Extract the [x, y] coordinate from the center of the cell holding the provided text.  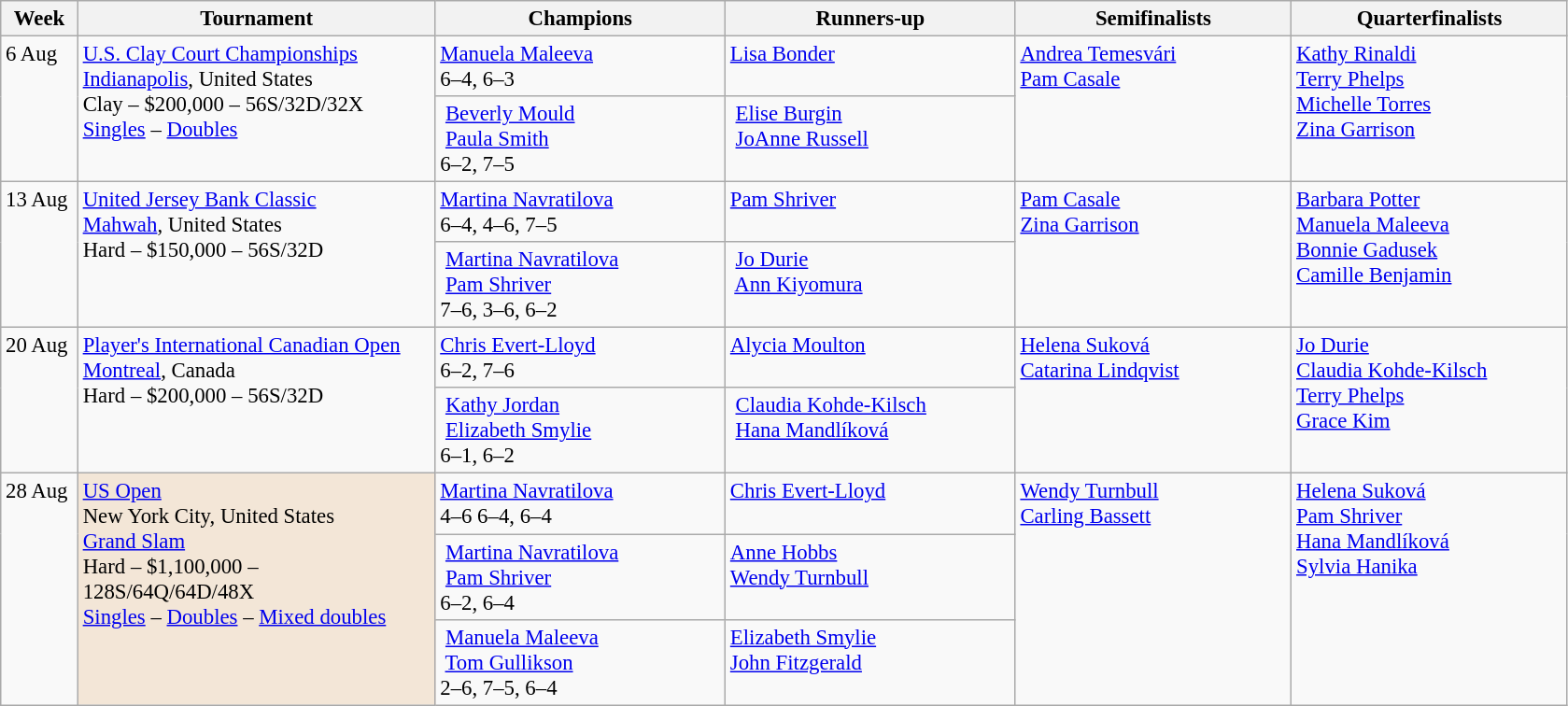
Lisa Bonder [870, 67]
Chris Evert-Lloyd6–2, 7–6 [581, 359]
28 Aug [39, 589]
Helena Suková Pam Shriver Hana Mandlíková Sylvia Hanika [1430, 589]
Helena Suková Catarina Lindqvist [1153, 401]
Barbara Potter Manuela Maleeva Bonnie Gadusek Camille Benjamin [1430, 255]
Semifinalists [1153, 19]
Jo Durie Ann Kiyomura [870, 285]
Beverly Mould Paula Smith6–2, 7–5 [581, 139]
Tournament [256, 19]
13 Aug [39, 255]
Quarterfinalists [1430, 19]
Claudia Kohde-Kilsch Hana Mandlíková [870, 431]
Alycia Moulton [870, 359]
Anne Hobbs Wendy Turnbull [870, 577]
Manuela Maleeva6–4, 6–3 [581, 67]
Martina Navratilova Pam Shriver 6–2, 6–4 [581, 577]
Kathy Jordan Elizabeth Smylie6–1, 6–2 [581, 431]
20 Aug [39, 401]
6 Aug [39, 109]
Martina Navratilova 4–6 6–4, 6–4 [581, 504]
Pam Casale Zina Garrison [1153, 255]
Andrea Temesvári Pam Casale [1153, 109]
United Jersey Bank Classic Mahwah, United StatesHard – $150,000 – 56S/32D [256, 255]
Elise Burgin JoAnne Russell [870, 139]
Wendy Turnbull Carling Bassett [1153, 589]
Week [39, 19]
US Open New York City, United StatesGrand SlamHard – $1,100,000 – 128S/64Q/64D/48X Singles – Doubles – Mixed doubles [256, 589]
Chris Evert-Lloyd [870, 504]
Champions [581, 19]
Martina Navratilova6–4, 4–6, 7–5 [581, 213]
Pam Shriver [870, 213]
U.S. Clay Court Championships Indianapolis, United StatesClay – $200,000 – 56S/32D/32X Singles – Doubles [256, 109]
Manuela Maleeva Tom Gullikson 2–6, 7–5, 6–4 [581, 662]
Elizabeth Smylie John Fitzgerald [870, 662]
Runners-up [870, 19]
Jo Durie Claudia Kohde-Kilsch Terry Phelps Grace Kim [1430, 401]
Player's International Canadian Open Montreal, CanadaHard – $200,000 – 56S/32D [256, 401]
Martina Navratilova Pam Shriver7–6, 3–6, 6–2 [581, 285]
Kathy Rinaldi Terry Phelps Michelle Torres Zina Garrison [1430, 109]
